Scan for the cell matching the given text and deliver its (X, Y) coordinate at center. 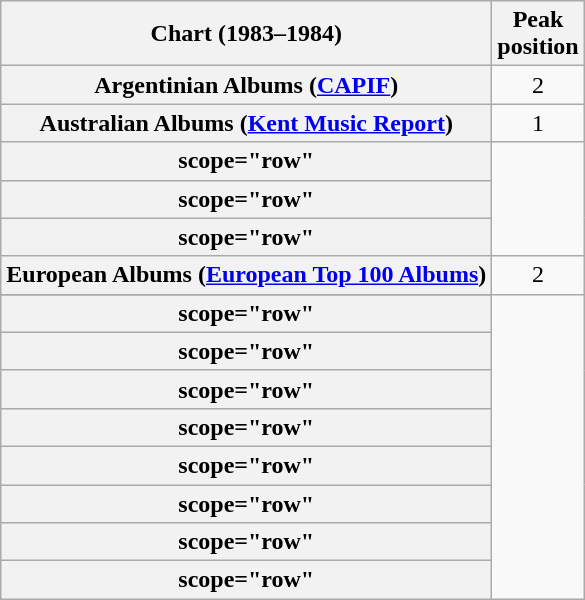
European Albums (European Top 100 Albums) (246, 275)
Argentinian Albums (CAPIF) (246, 85)
1 (538, 123)
Australian Albums (Kent Music Report) (246, 123)
Chart (1983–1984) (246, 34)
Peakposition (538, 34)
